Return (x, y) of the center of cell containing provided text 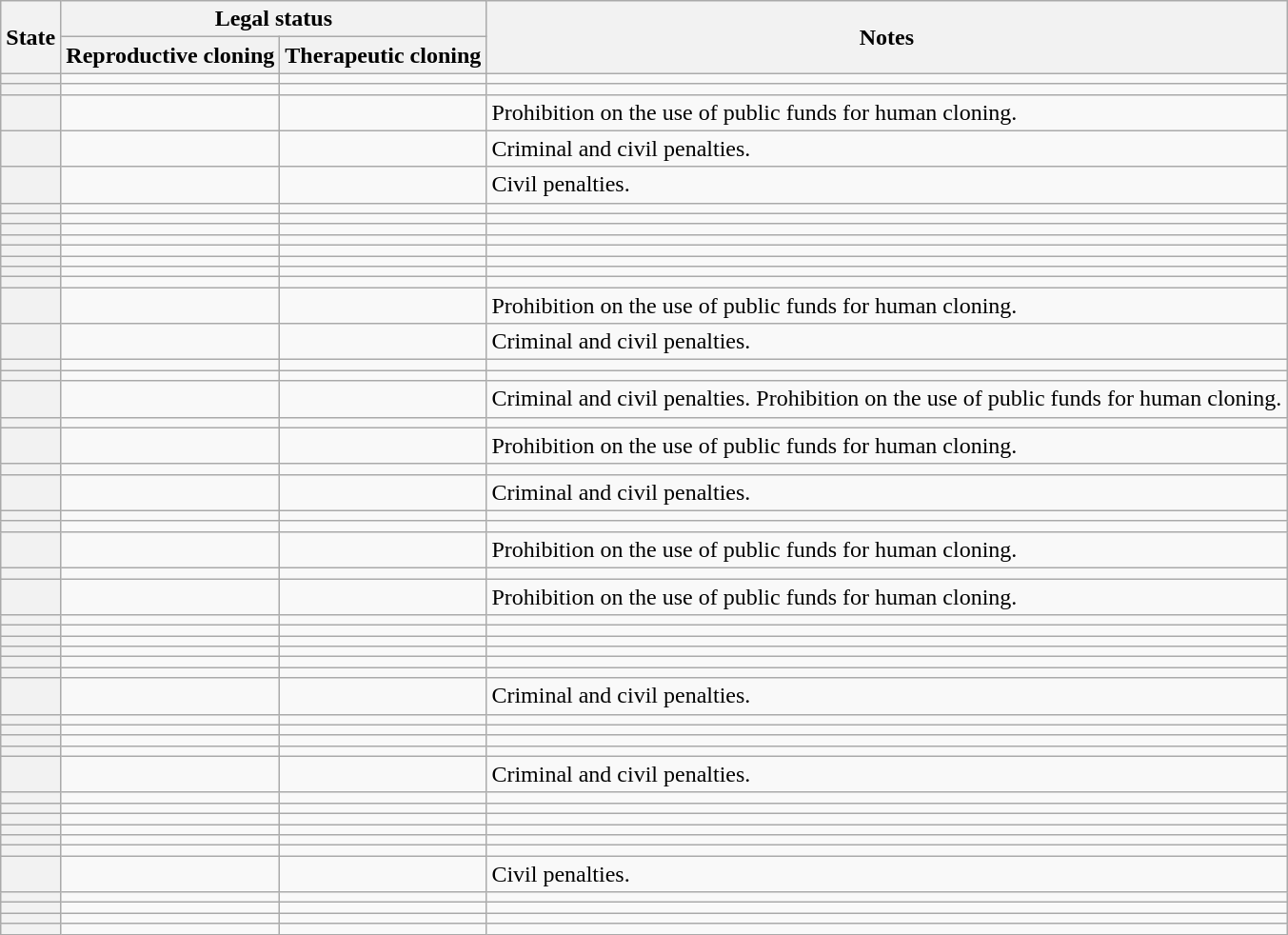
Legal status (274, 19)
Criminal and civil penalties. Prohibition on the use of public funds for human cloning. (887, 399)
State (30, 37)
Therapeutic cloning (383, 55)
Reproductive cloning (170, 55)
Notes (887, 37)
